Locate the cell with the specified text and output its (X, Y) center coordinate. 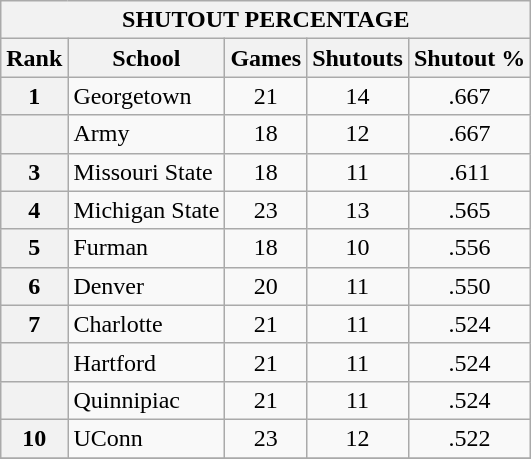
3 (34, 172)
Games (266, 58)
Furman (146, 248)
7 (34, 324)
.550 (469, 286)
School (146, 58)
1 (34, 96)
14 (358, 96)
Shutout % (469, 58)
Hartford (146, 362)
4 (34, 210)
Denver (146, 286)
13 (358, 210)
Charlotte (146, 324)
20 (266, 286)
.565 (469, 210)
Rank (34, 58)
Army (146, 134)
UConn (146, 438)
Quinnipiac (146, 400)
Michigan State (146, 210)
.522 (469, 438)
5 (34, 248)
Georgetown (146, 96)
6 (34, 286)
.556 (469, 248)
SHUTOUT PERCENTAGE (266, 20)
Missouri State (146, 172)
Shutouts (358, 58)
.611 (469, 172)
